Determine the (X, Y) coordinate at the center of the cell enclosing the given text.  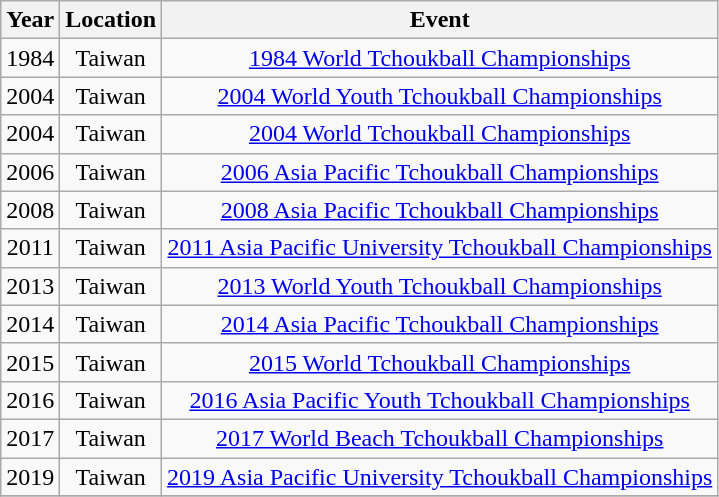
2008 Asia Pacific Tchoukball Championships (440, 210)
2004 World Tchoukball Championships (440, 134)
2011 Asia Pacific University Tchoukball Championships (440, 248)
2004 World Youth Tchoukball Championships (440, 96)
2013 World Youth Tchoukball Championships (440, 286)
2019 (30, 477)
2016 Asia Pacific Youth Tchoukball Championships (440, 400)
2013 (30, 286)
2006 Asia Pacific Tchoukball Championships (440, 172)
2006 (30, 172)
2015 (30, 362)
2017 (30, 438)
2014 Asia Pacific Tchoukball Championships (440, 324)
Year (30, 20)
Event (440, 20)
2011 (30, 248)
Location (111, 20)
1984 (30, 58)
2016 (30, 400)
2019 Asia Pacific University Tchoukball Championships (440, 477)
2017 World Beach Tchoukball Championships (440, 438)
2015 World Tchoukball Championships (440, 362)
2014 (30, 324)
1984 World Tchoukball Championships (440, 58)
2008 (30, 210)
